Find where the given text appears and provide that cell's center as (x, y) coordinate. 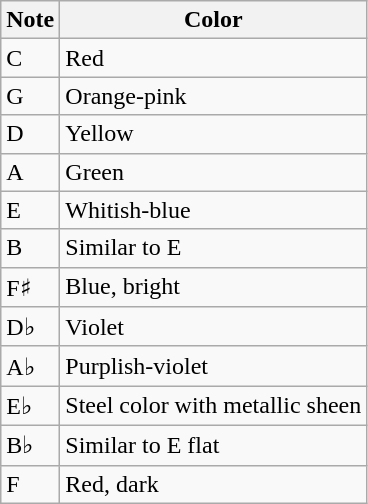
A (30, 172)
Blue, bright (214, 287)
Purplish-violet (214, 366)
Violet (214, 327)
Yellow (214, 134)
F♯ (30, 287)
Note (30, 20)
D♭ (30, 327)
Similar to E (214, 248)
E♭ (30, 406)
B♭ (30, 445)
E (30, 210)
Red (214, 58)
G (30, 96)
A♭ (30, 366)
Color (214, 20)
D (30, 134)
Green (214, 172)
Whitish-blue (214, 210)
Red, dark (214, 484)
B (30, 248)
C (30, 58)
Steel color with metallic sheen (214, 406)
Orange-pink (214, 96)
F (30, 484)
Similar to E flat (214, 445)
